For the text-containing cell, return its midpoint in [x, y] coordinate format. 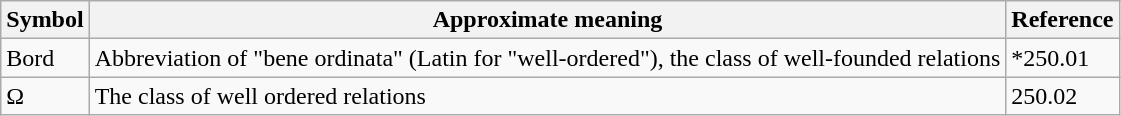
Approximate meaning [548, 20]
Ω [45, 96]
Abbreviation of "bene ordinata" (Latin for "well-ordered"), the class of well-founded relations [548, 58]
Reference [1062, 20]
250.02 [1062, 96]
Symbol [45, 20]
*250.01 [1062, 58]
Bord [45, 58]
The class of well ordered relations [548, 96]
